Return the (X, Y) coordinate for the center point of the cell that contains the specified text.  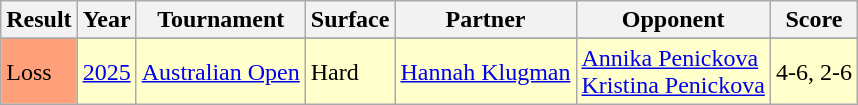
Score (814, 20)
Surface (350, 20)
Hard (350, 72)
Annika Penickova Kristina Penickova (673, 72)
Opponent (673, 20)
Result (39, 20)
Loss (39, 72)
4-6, 2-6 (814, 72)
Year (106, 20)
2025 (106, 72)
Australian Open (220, 72)
Partner (486, 20)
Tournament (220, 20)
Hannah Klugman (486, 72)
